Scan for the cell matching the given text and deliver its (x, y) coordinate at center. 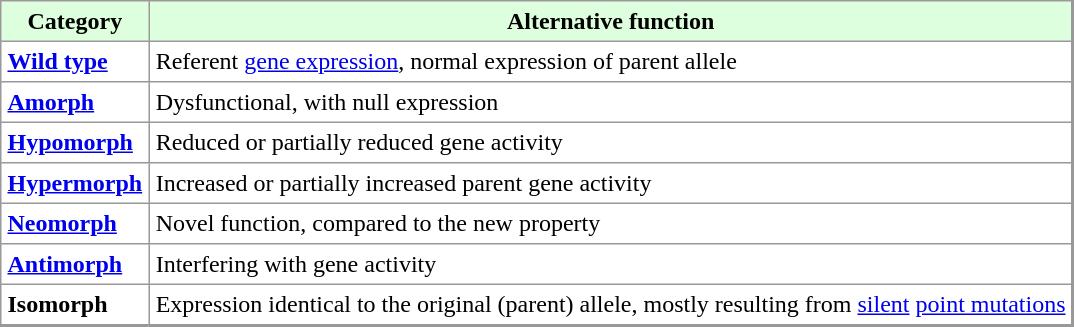
Hypermorph (75, 183)
Hypomorph (75, 142)
Antimorph (75, 264)
Category (75, 21)
Amorph (75, 102)
Neomorph (75, 223)
Referent gene expression, normal expression of parent allele (611, 61)
Novel function, compared to the new property (611, 223)
Expression identical to the original (parent) allele, mostly resulting from silent point mutations (611, 304)
Increased or partially increased parent gene activity (611, 183)
Wild type (75, 61)
Interfering with gene activity (611, 264)
Alternative function (611, 21)
Dysfunctional, with null expression (611, 102)
Reduced or partially reduced gene activity (611, 142)
Isomorph (75, 304)
